Output the (x, y) coordinate of the center of the cell containing the given text.  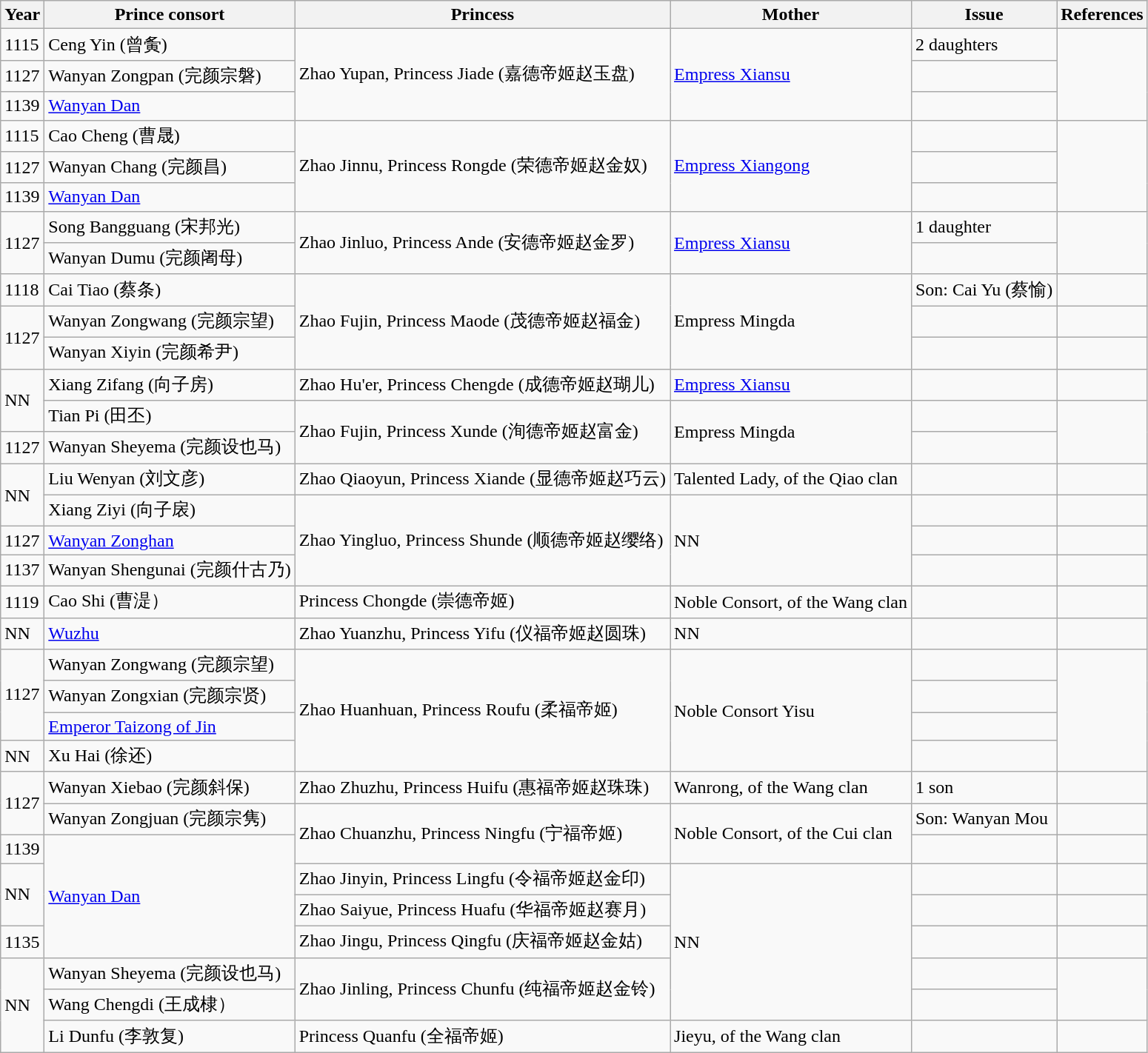
Emperor Taizong of Jin (170, 726)
Zhao Yingluo, Princess Shunde (顺德帝姬赵缨络) (482, 541)
Prince consort (170, 15)
Wanyan Dumu (完颜阇母) (170, 259)
2 daughters (984, 44)
Zhao Jinling, Princess Chunfu (纯福帝姬赵金铃) (482, 989)
Zhao Fujin, Princess Maode (茂德帝姬赵福金) (482, 321)
Zhao Yuanzhu, Princess Yifu (仪福帝姬赵圆珠) (482, 634)
Noble Consort, of the Wang clan (791, 601)
Zhao Zhuzhu, Princess Huifu (惠福帝姬赵珠珠) (482, 788)
Li Dunfu (李敦复) (170, 1037)
Tian Pi (田丕) (170, 416)
Zhao Hu'er, Princess Chengde (成德帝姬赵瑚儿) (482, 385)
Wanyan Xiyin (完颜希尹) (170, 352)
Jieyu, of the Wang clan (791, 1037)
Wanyan Zongpan (完颜宗磐) (170, 76)
Wanyan Zonghan (170, 541)
Xu Hai (徐还) (170, 757)
Wanyan Zongjuan (完颜宗隽) (170, 819)
Talented Lady, of the Qiao clan (791, 480)
Zhao Yupan, Princess Jiade (嘉德帝姬赵玉盘) (482, 74)
Noble Consort Yisu (791, 711)
Princess Quanfu (全福帝姬) (482, 1037)
Liu Wenyan (刘文彦) (170, 480)
Empress Xiangong (791, 166)
1 daughter (984, 227)
Wuzhu (170, 634)
Wanyan Xiebao (完颜斜保) (170, 788)
Princess Chongde (崇德帝姬) (482, 601)
Xiang Zifang (向子房) (170, 385)
Wang Chengdi (王成棣） (170, 1006)
Princess (482, 15)
Cao Shi (曹湜） (170, 601)
Wanrong, of the Wang clan (791, 788)
Cai Tiao (蔡条) (170, 290)
Zhao Chuanzhu, Princess Ningfu (宁福帝姬) (482, 834)
Year (22, 15)
Son: Cai Yu (蔡愉) (984, 290)
1135 (22, 942)
Song Bangguang (宋邦光) (170, 227)
1118 (22, 290)
Mother (791, 15)
Cao Cheng (曹晟) (170, 136)
Wanyan Shengunai (完颜什古乃) (170, 570)
Wanyan Zongxian (完颜宗贤) (170, 696)
Zhao Jinluo, Princess Ande (安德帝姬赵金罗) (482, 243)
Ceng Yin (曾夤) (170, 44)
1137 (22, 570)
Issue (984, 15)
Son: Wanyan Mou (984, 819)
Zhao Saiyue, Princess Huafu (华福帝姬赵赛月) (482, 911)
1 son (984, 788)
Zhao Fujin, Princess Xunde (洵德帝姬赵富金) (482, 432)
Wanyan Chang (完颜昌) (170, 167)
Xiang Ziyi (向子扆) (170, 511)
Zhao Jinnu, Princess Rongde (荣德帝姬赵金奴) (482, 166)
Zhao Qiaoyun, Princess Xiande (显德帝姬赵巧云) (482, 480)
Zhao Jinyin, Princess Lingfu (令福帝姬赵金印) (482, 880)
Noble Consort, of the Cui clan (791, 834)
Zhao Huanhuan, Princess Roufu (柔福帝姬) (482, 711)
Zhao Jingu, Princess Qingfu (庆福帝姬赵金姑) (482, 942)
1119 (22, 601)
References (1102, 15)
